Determine the [X, Y] coordinate at the center of the cell enclosing the given text.  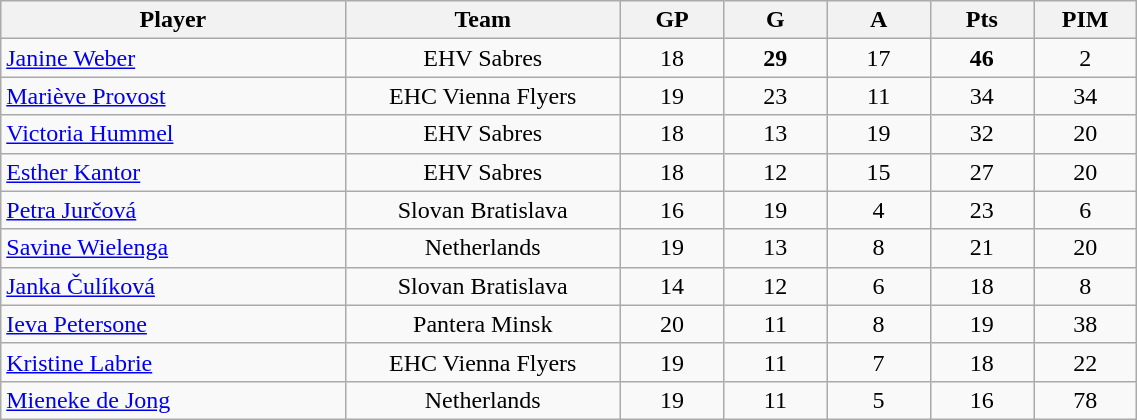
32 [982, 134]
Mieneke de Jong [173, 400]
14 [672, 286]
Ieva Petersone [173, 324]
5 [878, 400]
Janine Weber [173, 58]
Pts [982, 20]
21 [982, 248]
Petra Jurčová [173, 210]
A [878, 20]
2 [1086, 58]
Pantera Minsk [482, 324]
Team [482, 20]
Esther Kantor [173, 172]
4 [878, 210]
78 [1086, 400]
27 [982, 172]
22 [1086, 362]
Victoria Hummel [173, 134]
Janka Čulíková [173, 286]
PIM [1086, 20]
15 [878, 172]
46 [982, 58]
Player [173, 20]
17 [878, 58]
Savine Wielenga [173, 248]
29 [776, 58]
G [776, 20]
Kristine Labrie [173, 362]
38 [1086, 324]
7 [878, 362]
Mariève Provost [173, 96]
GP [672, 20]
